Locate the cell with the specified text and output its [x, y] center coordinate. 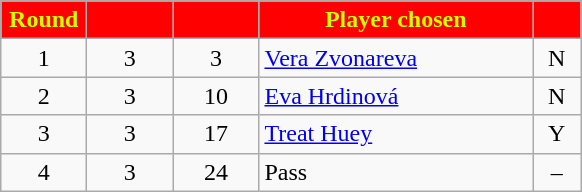
Pass [396, 172]
10 [216, 96]
Player chosen [396, 20]
Round [44, 20]
Y [556, 134]
Treat Huey [396, 134]
Vera Zvonareva [396, 58]
2 [44, 96]
1 [44, 58]
– [556, 172]
4 [44, 172]
24 [216, 172]
Eva Hrdinová [396, 96]
17 [216, 134]
